Return (X, Y) of the center of cell containing provided text 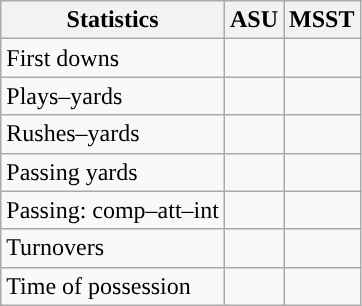
First downs (113, 58)
Rushes–yards (113, 134)
Passing yards (113, 172)
Turnovers (113, 248)
Passing: comp–att–int (113, 210)
Time of possession (113, 286)
MSST (322, 20)
Plays–yards (113, 96)
ASU (254, 20)
Statistics (113, 20)
